For the text-containing cell, return its midpoint in (X, Y) coordinate format. 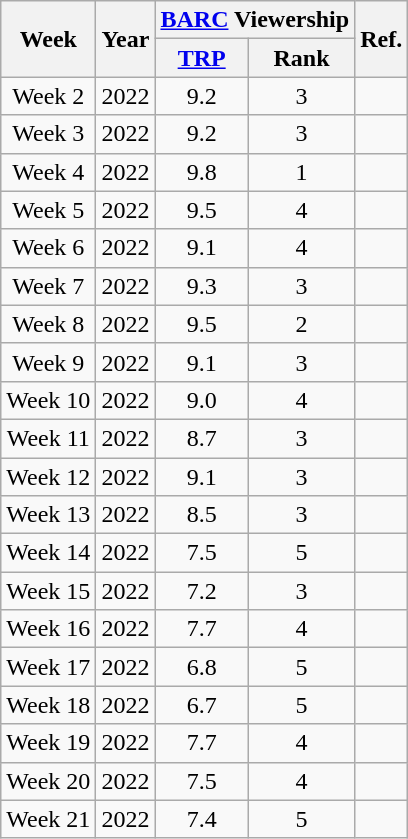
Week 16 (48, 629)
Week 21 (48, 819)
Week 6 (48, 248)
7.4 (202, 819)
Week 8 (48, 324)
2 (301, 324)
Week 14 (48, 553)
8.5 (202, 515)
7.2 (202, 591)
Week 9 (48, 362)
Week 18 (48, 705)
Week 2 (48, 96)
Week 3 (48, 134)
BARC Viewership (255, 20)
Week 15 (48, 591)
Week 19 (48, 743)
Week 4 (48, 172)
9.3 (202, 286)
9.0 (202, 400)
Rank (301, 58)
6.7 (202, 705)
Week 5 (48, 210)
9.8 (202, 172)
Week 7 (48, 286)
Week 17 (48, 667)
Week 20 (48, 781)
Week 11 (48, 438)
Week 12 (48, 477)
8.7 (202, 438)
Ref. (382, 39)
Week 10 (48, 400)
6.8 (202, 667)
Year (126, 39)
1 (301, 172)
TRP (202, 58)
Week 13 (48, 515)
Week (48, 39)
